Scan for the cell matching the given text and deliver its [x, y] coordinate at center. 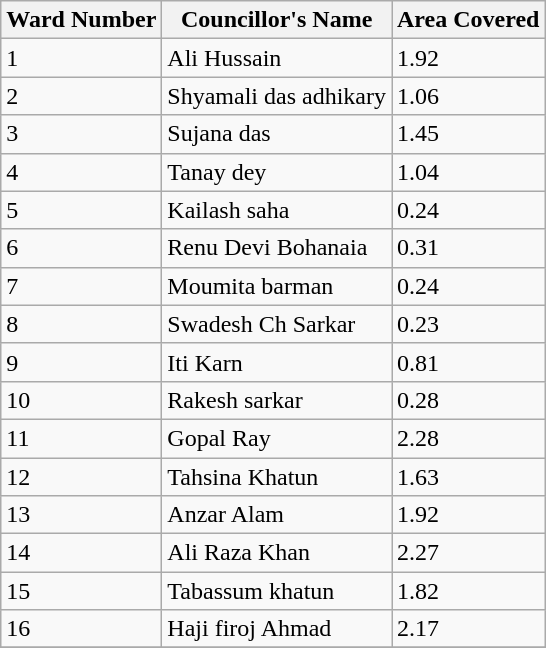
1.45 [468, 134]
11 [82, 438]
Ali Hussain [277, 58]
15 [82, 591]
Tahsina Khatun [277, 477]
Haji firoj Ahmad [277, 629]
14 [82, 553]
0.81 [468, 362]
12 [82, 477]
Swadesh Ch Sarkar [277, 324]
Renu Devi Bohanaia [277, 248]
5 [82, 210]
1.04 [468, 172]
9 [82, 362]
3 [82, 134]
1.82 [468, 591]
1.63 [468, 477]
Gopal Ray [277, 438]
13 [82, 515]
8 [82, 324]
Tanay dey [277, 172]
2.27 [468, 553]
10 [82, 400]
2.17 [468, 629]
Ward Number [82, 20]
6 [82, 248]
Ali Raza Khan [277, 553]
Moumita barman [277, 286]
Iti Karn [277, 362]
Kailash saha [277, 210]
7 [82, 286]
4 [82, 172]
0.23 [468, 324]
Tabassum khatun [277, 591]
0.28 [468, 400]
Anzar Alam [277, 515]
16 [82, 629]
2 [82, 96]
Councillor's Name [277, 20]
2.28 [468, 438]
Rakesh sarkar [277, 400]
Shyamali das adhikary [277, 96]
1 [82, 58]
0.31 [468, 248]
Area Covered [468, 20]
Sujana das [277, 134]
1.06 [468, 96]
